Pinpoint the cell where the given text exists, returning its [x, y] midpoint coordinate. 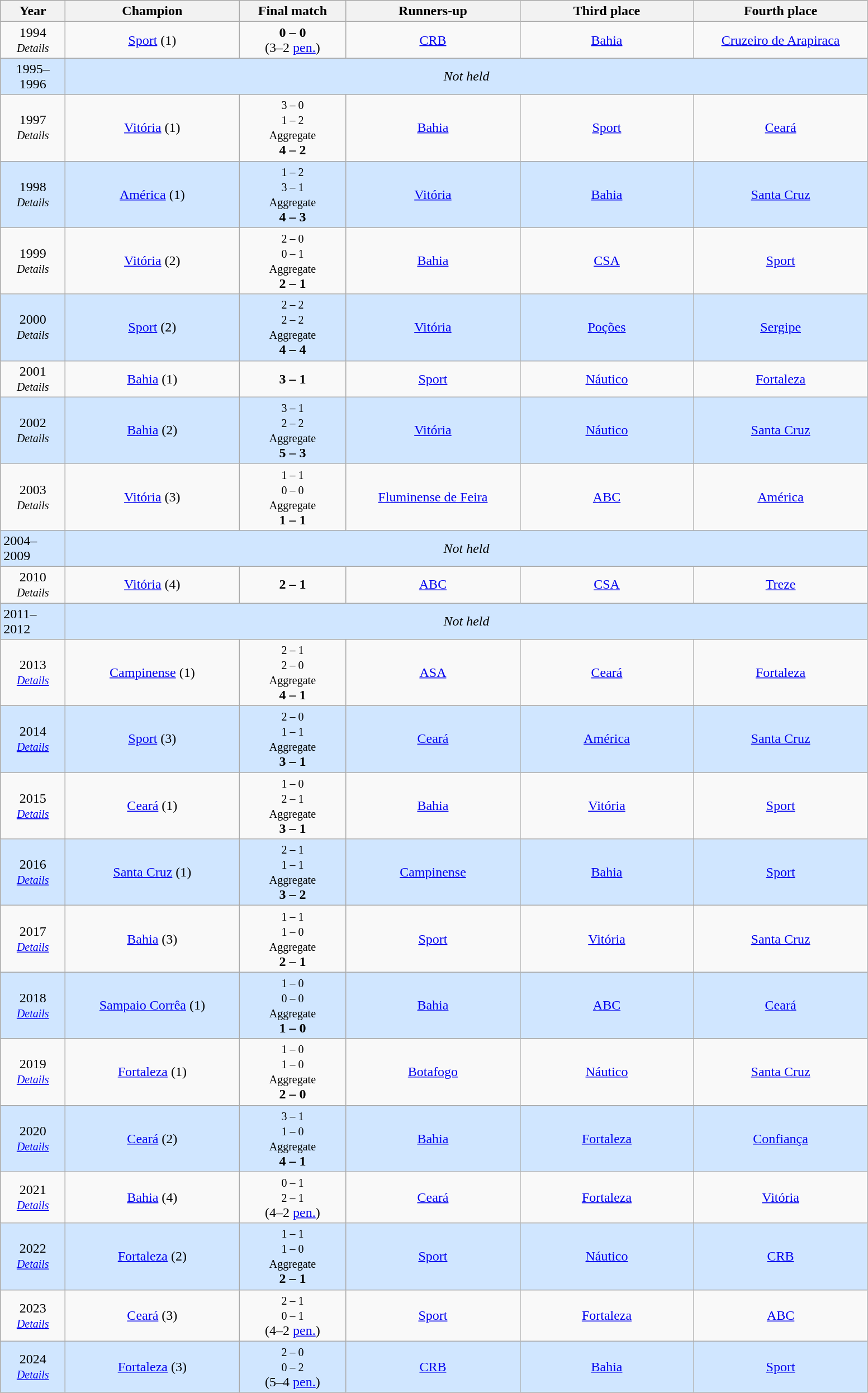
Botafogo [433, 1072]
Fortaleza (2) [152, 1257]
1 – 0 2 – 1Aggregate 3 – 1 [293, 806]
Vitória (2) [152, 260]
Sport (1) [152, 40]
3 – 1 1 – 0Aggregate 4 – 1 [293, 1138]
2019Details [33, 1072]
2021Details [33, 1197]
Bahia (2) [152, 430]
2 – 1 1 – 1Aggregate 3 – 2 [293, 872]
Third place [607, 11]
1994Details [33, 40]
3 – 1 2 – 2Aggregate 5 – 3 [293, 430]
2015Details [33, 806]
1997Details [33, 127]
Poções [607, 328]
Fortaleza (1) [152, 1072]
2 – 2 2 – 2Aggregate 4 – 4 [293, 328]
América (1) [152, 195]
Ceará (2) [152, 1138]
2 – 0 1 – 1Aggregate 3 – 1 [293, 739]
2017Details [33, 939]
Campinense [433, 872]
2016Details [33, 872]
2014Details [33, 739]
Santa Cruz (1) [152, 872]
Fourth place [780, 11]
Bahia (1) [152, 379]
2003Details [33, 496]
Year [33, 11]
ASA [433, 673]
2023Details [33, 1315]
Vitória (1) [152, 127]
2 – 0 0 – 2(5–4 pen.) [293, 1367]
1 – 0 1 – 0Aggregate 2 – 0 [293, 1072]
Campinense (1) [152, 673]
2000Details [33, 328]
2013Details [33, 673]
2011–2012 [33, 620]
1999Details [33, 260]
2 – 1 [293, 585]
1998Details [33, 195]
2022Details [33, 1257]
Treze [780, 585]
Final match [293, 11]
2 – 1 2 – 0Aggregate 4 – 1 [293, 673]
Ceará (3) [152, 1315]
1 – 2 3 – 1Aggregate 4 – 3 [293, 195]
Champion [152, 11]
2010Details [33, 585]
3 – 1 [293, 379]
Cruzeiro de Arapiraca [780, 40]
Sampaio Corrêa (1) [152, 1005]
0 – 1 2 – 1(4–2 pen.) [293, 1197]
2020Details [33, 1138]
Sport (2) [152, 328]
Bahia (4) [152, 1197]
1 – 1 0 – 0Aggregate 1 – 1 [293, 496]
Vitória (3) [152, 496]
2004–2009 [33, 548]
1 – 0 0 – 0 Aggregate 1 – 0 [293, 1005]
2001Details [33, 379]
0 – 0(3–2 pen.) [293, 40]
2002Details [33, 430]
Bahia (3) [152, 939]
2 – 1 0 – 1(4–2 pen.) [293, 1315]
Ceará (1) [152, 806]
Runners-up [433, 11]
2024Details [33, 1367]
Confiança [780, 1138]
Vitória (4) [152, 585]
Sergipe [780, 328]
1995–1996 [33, 76]
Fluminense de Feira [433, 496]
3 – 0 1 – 2Aggregate 4 – 2 [293, 127]
2 – 0 0 – 1Aggregate 2 – 1 [293, 260]
Fortaleza (3) [152, 1367]
Sport (3) [152, 739]
2018Details [33, 1005]
